Return [X, Y] of the center of cell containing provided text 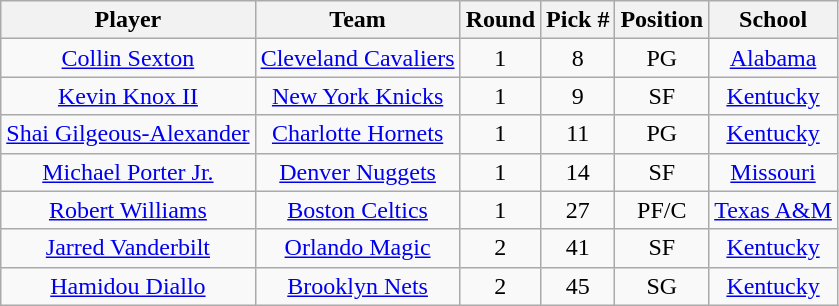
Texas A&M [774, 210]
SG [662, 286]
Brooklyn Nets [358, 286]
27 [578, 210]
11 [578, 134]
Team [358, 20]
Denver Nuggets [358, 172]
Shai Gilgeous-Alexander [128, 134]
45 [578, 286]
Collin Sexton [128, 58]
9 [578, 96]
Alabama [774, 58]
Cleveland Cavaliers [358, 58]
Round [500, 20]
Player [128, 20]
Missouri [774, 172]
School [774, 20]
Kevin Knox II [128, 96]
Jarred Vanderbilt [128, 248]
Position [662, 20]
Orlando Magic [358, 248]
Robert Williams [128, 210]
Pick # [578, 20]
PF/C [662, 210]
Hamidou Diallo [128, 286]
Michael Porter Jr. [128, 172]
Charlotte Hornets [358, 134]
41 [578, 248]
14 [578, 172]
New York Knicks [358, 96]
8 [578, 58]
Boston Celtics [358, 210]
